Extract the [x, y] coordinate from the center of the cell holding the provided text.  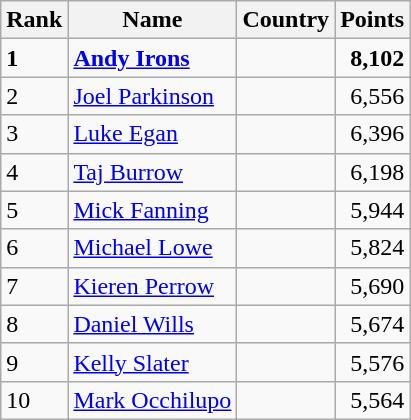
7 [34, 286]
Michael Lowe [152, 248]
6 [34, 248]
Country [286, 20]
4 [34, 172]
Mick Fanning [152, 210]
5,564 [372, 400]
6,396 [372, 134]
9 [34, 362]
6,198 [372, 172]
8,102 [372, 58]
5 [34, 210]
5,944 [372, 210]
Daniel Wills [152, 324]
Joel Parkinson [152, 96]
Kelly Slater [152, 362]
5,674 [372, 324]
Andy Irons [152, 58]
5,690 [372, 286]
Name [152, 20]
Luke Egan [152, 134]
6,556 [372, 96]
1 [34, 58]
Rank [34, 20]
5,824 [372, 248]
8 [34, 324]
Taj Burrow [152, 172]
Points [372, 20]
Mark Occhilupo [152, 400]
3 [34, 134]
5,576 [372, 362]
2 [34, 96]
Kieren Perrow [152, 286]
10 [34, 400]
